Pinpoint the cell where the given text exists, returning its [x, y] midpoint coordinate. 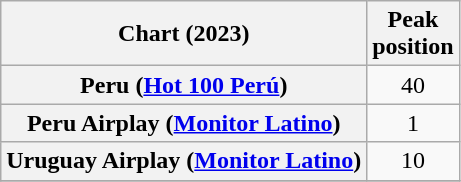
1 [413, 123]
40 [413, 85]
Chart (2023) [184, 34]
Peakposition [413, 34]
10 [413, 161]
Peru Airplay (Monitor Latino) [184, 123]
Peru (Hot 100 Perú) [184, 85]
Uruguay Airplay (Monitor Latino) [184, 161]
